Capture the cell that displays the provided text and extract its (x, y) central coordinate. 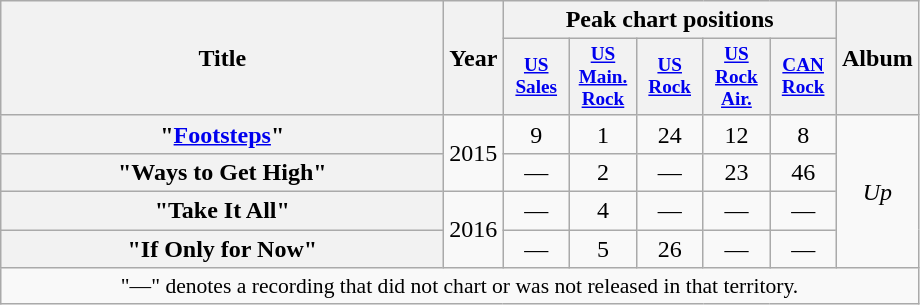
Title (222, 58)
9 (536, 134)
26 (670, 249)
Album (878, 58)
"Footsteps" (222, 134)
46 (804, 173)
12 (736, 134)
"—" denotes a recording that did not chart or was not released in that territory. (460, 286)
23 (736, 173)
Peak chart positions (670, 20)
Year (474, 58)
USRockAir. (736, 78)
1 (604, 134)
"If Only for Now" (222, 249)
2016 (474, 230)
CANRock (804, 78)
Up (878, 191)
"Take It All" (222, 211)
8 (804, 134)
2015 (474, 153)
24 (670, 134)
USRock (670, 78)
2 (604, 173)
USMain.Rock (604, 78)
"Ways to Get High" (222, 173)
5 (604, 249)
4 (604, 211)
USSales (536, 78)
